Search for the cell housing the specified text and yield its (x, y) center coordinate. 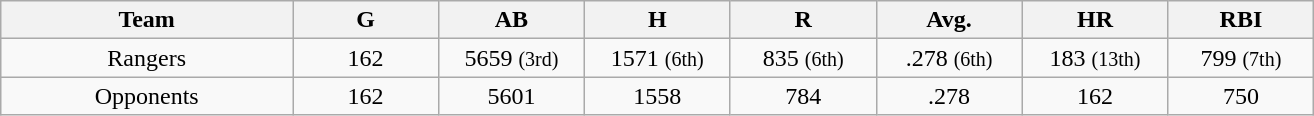
Rangers (147, 58)
R (803, 20)
835 (6th) (803, 58)
G (366, 20)
Opponents (147, 96)
AB (511, 20)
183 (13th) (1095, 58)
784 (803, 96)
1558 (657, 96)
HR (1095, 20)
.278 (949, 96)
Team (147, 20)
5659 (3rd) (511, 58)
RBI (1241, 20)
750 (1241, 96)
1571 (6th) (657, 58)
5601 (511, 96)
Avg. (949, 20)
H (657, 20)
799 (7th) (1241, 58)
.278 (6th) (949, 58)
